Pinpoint the cell where the given text exists, returning its [X, Y] midpoint coordinate. 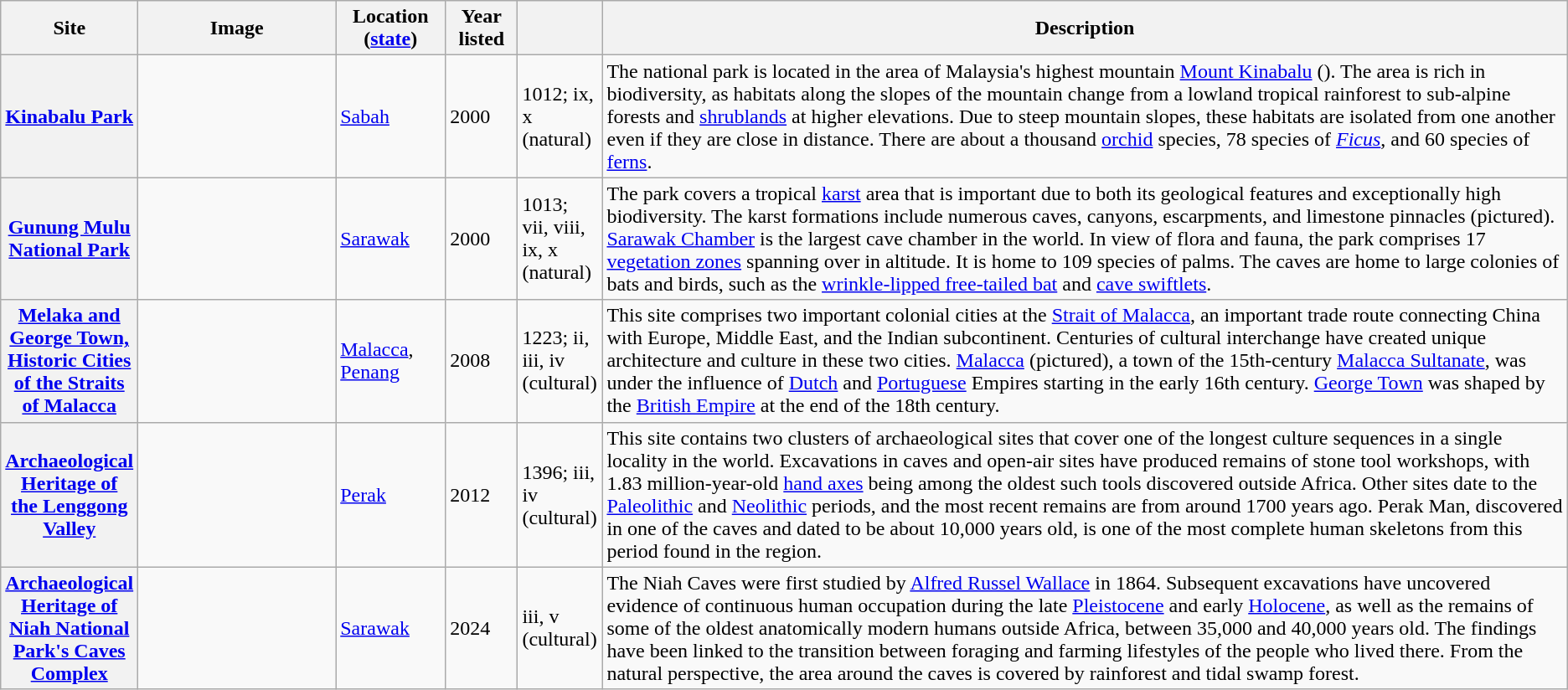
Archaeological Heritage of the Lenggong Valley [70, 494]
Site [70, 28]
Description [1085, 28]
1012; ix, x (natural) [560, 116]
Location (state) [390, 28]
2012 [482, 494]
Archaeological Heritage of Niah National Park's Caves Complex [70, 628]
Image [237, 28]
Kinabalu Park [70, 116]
2024 [482, 628]
Year listed [482, 28]
Sabah [390, 116]
Perak [390, 494]
1396; iii, iv (cultural) [560, 494]
Malacca, Penang [390, 361]
1013; vii, viii, ix, x (natural) [560, 239]
2008 [482, 361]
Melaka and George Town, Historic Cities of the Straits of Malacca [70, 361]
Gunung Mulu National Park [70, 239]
1223; ii, iii, iv (cultural) [560, 361]
iii, v (cultural) [560, 628]
